Output the [x, y] coordinate of the center of the cell containing the given text.  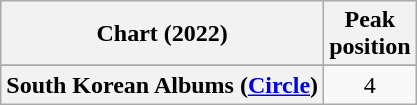
Chart (2022) [162, 34]
4 [370, 85]
South Korean Albums (Circle) [162, 85]
Peakposition [370, 34]
